Return the (x, y) coordinate for the center point of the cell that contains the specified text.  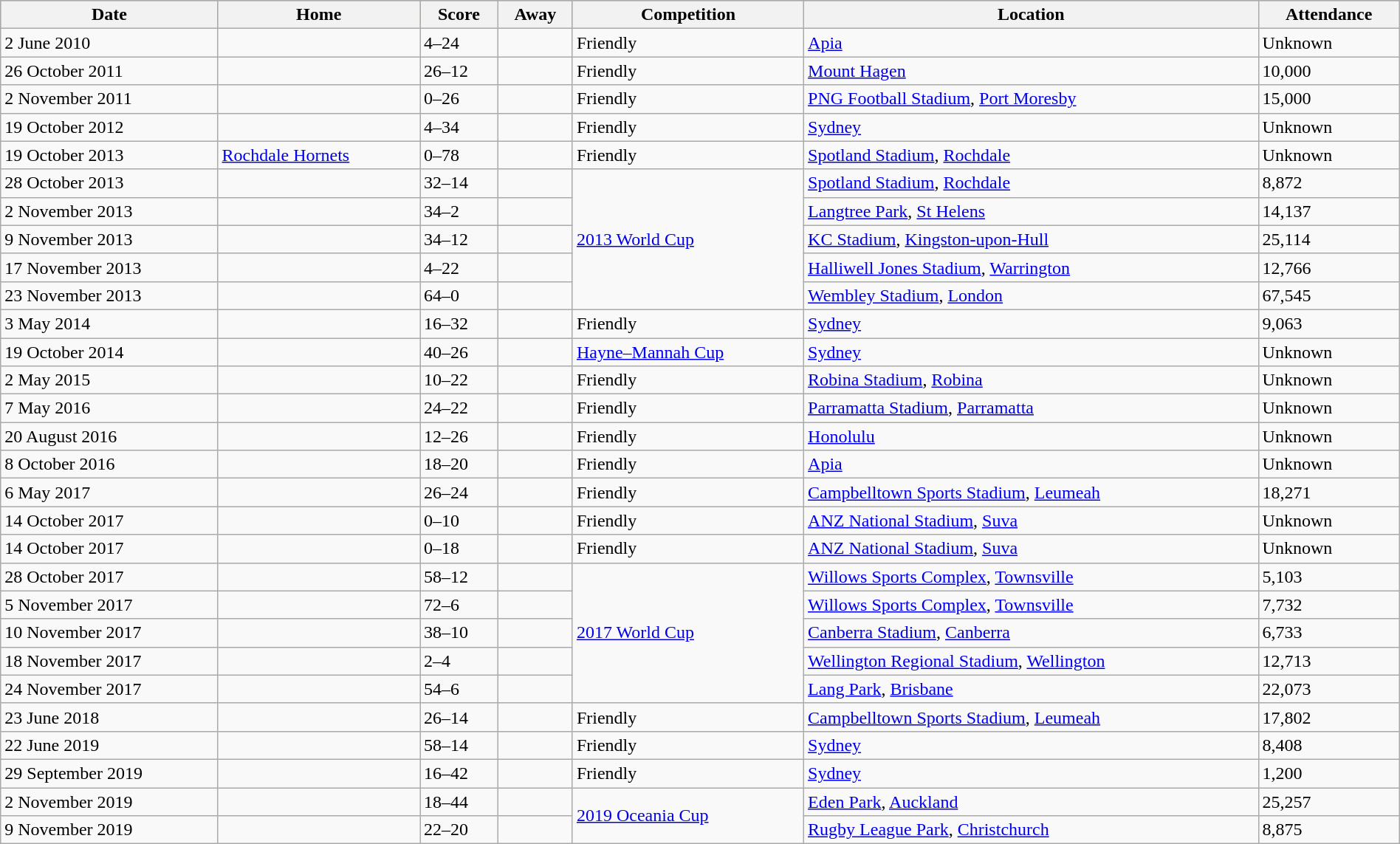
Away (535, 15)
2017 World Cup (688, 633)
2019 Oceania Cup (688, 815)
6 May 2017 (109, 493)
54–6 (459, 689)
Robina Stadium, Robina (1031, 380)
2 June 2010 (109, 43)
16–32 (459, 323)
8,872 (1329, 183)
19 October 2013 (109, 155)
Date (109, 15)
10,000 (1329, 71)
5 November 2017 (109, 605)
29 September 2019 (109, 773)
25,257 (1329, 801)
22,073 (1329, 689)
Competition (688, 15)
28 October 2017 (109, 577)
22–20 (459, 830)
4–24 (459, 43)
Home (319, 15)
25,114 (1329, 239)
12,766 (1329, 267)
Mount Hagen (1031, 71)
Location (1031, 15)
12,713 (1329, 661)
72–6 (459, 605)
20 August 2016 (109, 436)
8 October 2016 (109, 464)
23 November 2013 (109, 295)
Hayne–Mannah Cup (688, 352)
2 November 2019 (109, 801)
23 June 2018 (109, 717)
PNG Football Stadium, Port Moresby (1031, 99)
16–42 (459, 773)
Parramatta Stadium, Parramatta (1031, 408)
34–2 (459, 211)
2 May 2015 (109, 380)
2013 World Cup (688, 239)
10 November 2017 (109, 633)
2 November 2013 (109, 211)
22 June 2019 (109, 745)
Canberra Stadium, Canberra (1031, 633)
Wembley Stadium, London (1031, 295)
9,063 (1329, 323)
Eden Park, Auckland (1031, 801)
9 November 2019 (109, 830)
19 October 2014 (109, 352)
KC Stadium, Kingston-upon-Hull (1031, 239)
34–12 (459, 239)
0–78 (459, 155)
18 November 2017 (109, 661)
40–26 (459, 352)
0–18 (459, 549)
18–44 (459, 801)
0–10 (459, 521)
Attendance (1329, 15)
7,732 (1329, 605)
10–22 (459, 380)
8,875 (1329, 830)
Halliwell Jones Stadium, Warrington (1031, 267)
58–12 (459, 577)
64–0 (459, 295)
17 November 2013 (109, 267)
26–14 (459, 717)
4–22 (459, 267)
38–10 (459, 633)
26–12 (459, 71)
24 November 2017 (109, 689)
2 November 2011 (109, 99)
Langtree Park, St Helens (1031, 211)
18,271 (1329, 493)
Score (459, 15)
6,733 (1329, 633)
9 November 2013 (109, 239)
5,103 (1329, 577)
26–24 (459, 493)
19 October 2012 (109, 127)
Honolulu (1031, 436)
67,545 (1329, 295)
18–20 (459, 464)
4–34 (459, 127)
1,200 (1329, 773)
26 October 2011 (109, 71)
32–14 (459, 183)
8,408 (1329, 745)
3 May 2014 (109, 323)
0–26 (459, 99)
28 October 2013 (109, 183)
Rochdale Hornets (319, 155)
7 May 2016 (109, 408)
Lang Park, Brisbane (1031, 689)
Rugby League Park, Christchurch (1031, 830)
14,137 (1329, 211)
58–14 (459, 745)
17,802 (1329, 717)
15,000 (1329, 99)
2–4 (459, 661)
12–26 (459, 436)
Wellington Regional Stadium, Wellington (1031, 661)
24–22 (459, 408)
